Identify which cell holds the provided text, then report its (X, Y) central coordinate. 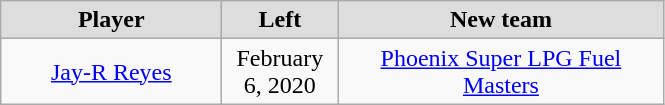
New team (501, 20)
February 6, 2020 (280, 72)
Jay-R Reyes (112, 72)
Phoenix Super LPG Fuel Masters (501, 72)
Player (112, 20)
Left (280, 20)
